Scan for the cell matching the given text and deliver its (X, Y) coordinate at center. 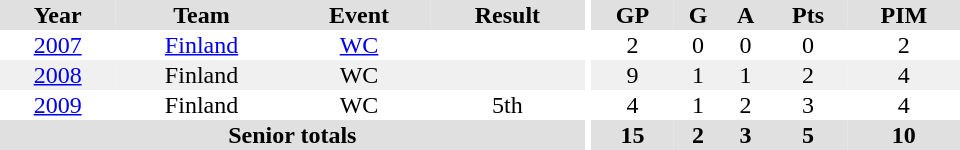
PIM (904, 15)
Year (58, 15)
15 (632, 135)
Senior totals (292, 135)
5 (808, 135)
9 (632, 75)
Result (507, 15)
GP (632, 15)
A (746, 15)
2008 (58, 75)
5th (507, 105)
Team (202, 15)
10 (904, 135)
G (698, 15)
Pts (808, 15)
Event (359, 15)
2007 (58, 45)
2009 (58, 105)
